Detect which cell encompasses the target text, then output its (X, Y) center coordinate. 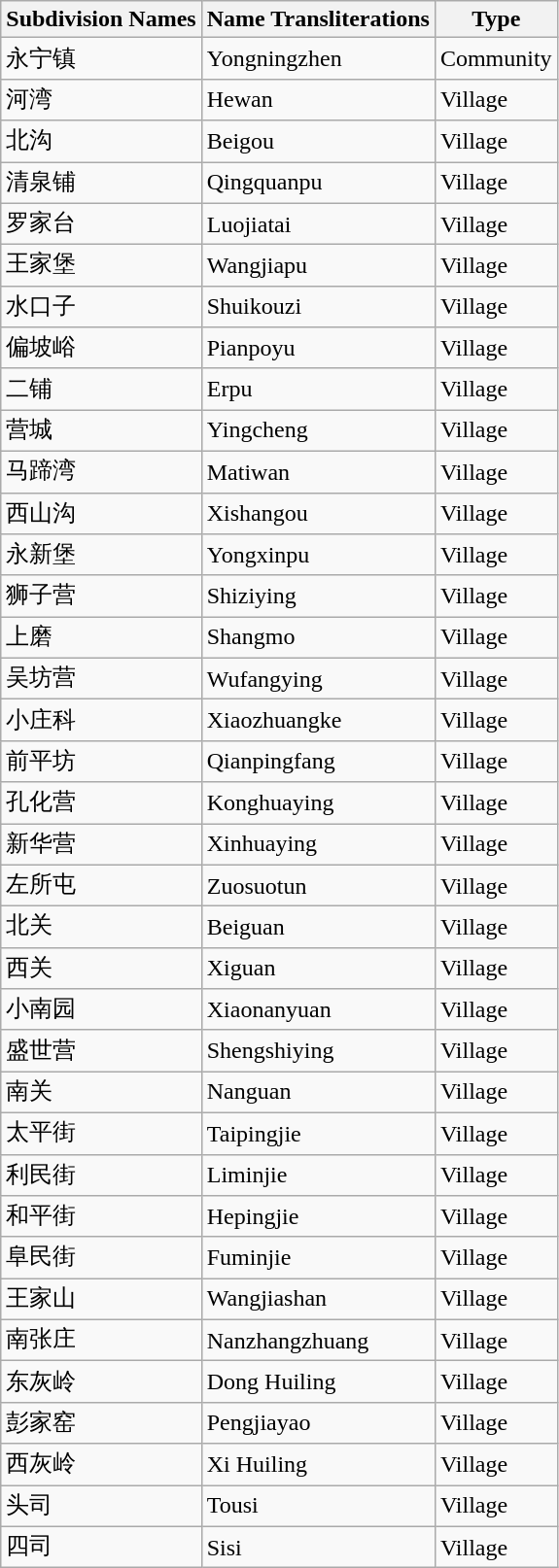
Xiguan (318, 968)
王家堡 (101, 266)
小南园 (101, 1010)
东灰岭 (101, 1381)
吴坊营 (101, 678)
Wufangying (318, 678)
左所屯 (101, 886)
Hepingjie (318, 1216)
狮子营 (101, 597)
Xi Huiling (318, 1465)
河湾 (101, 99)
盛世营 (101, 1051)
Konghuaying (318, 802)
利民街 (101, 1176)
Xishangou (318, 513)
马蹄湾 (101, 472)
新华营 (101, 845)
罗家台 (101, 223)
Xiaonanyuan (318, 1010)
Name Transliterations (318, 19)
营城 (101, 431)
Type (496, 19)
孔化营 (101, 802)
前平坊 (101, 762)
Erpu (318, 389)
Luojiatai (318, 223)
Shuikouzi (318, 307)
Tousi (318, 1506)
Wangjiapu (318, 266)
Qingquanpu (318, 183)
Qianpingfang (318, 762)
头司 (101, 1506)
永宁镇 (101, 58)
北沟 (101, 142)
Community (496, 58)
Sisi (318, 1547)
Xinhuaying (318, 845)
Dong Huiling (318, 1381)
偏坡峪 (101, 348)
Shengshiying (318, 1051)
Taipingjie (318, 1133)
南关 (101, 1092)
Beigou (318, 142)
水口子 (101, 307)
Fuminjie (318, 1257)
Matiwan (318, 472)
Xiaozhuangke (318, 721)
Pengjiayao (318, 1422)
Yongningzhen (318, 58)
Shiziying (318, 597)
Nanzhangzhuang (318, 1341)
Hewan (318, 99)
Wangjiashan (318, 1300)
小庄科 (101, 721)
Yongxinpu (318, 556)
和平街 (101, 1216)
南张庄 (101, 1341)
Shangmo (318, 637)
二铺 (101, 389)
西灰岭 (101, 1465)
清泉铺 (101, 183)
永新堡 (101, 556)
太平街 (101, 1133)
彭家窑 (101, 1422)
Liminjie (318, 1176)
西关 (101, 968)
西山沟 (101, 513)
Beiguan (318, 927)
Subdivision Names (101, 19)
北关 (101, 927)
四司 (101, 1547)
Yingcheng (318, 431)
Zuosuotun (318, 886)
王家山 (101, 1300)
阜民街 (101, 1257)
上磨 (101, 637)
Pianpoyu (318, 348)
Nanguan (318, 1092)
